Extract the [x, y] coordinate from the center of the cell holding the provided text.  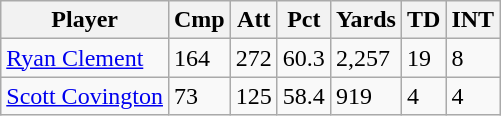
60.3 [304, 58]
73 [199, 96]
TD [423, 20]
272 [254, 58]
Pct [304, 20]
Player [85, 20]
2,257 [366, 58]
125 [254, 96]
8 [473, 58]
Ryan Clement [85, 58]
19 [423, 58]
919 [366, 96]
Scott Covington [85, 96]
Yards [366, 20]
Cmp [199, 20]
Att [254, 20]
164 [199, 58]
INT [473, 20]
58.4 [304, 96]
